Search for the cell housing the specified text and yield its [X, Y] center coordinate. 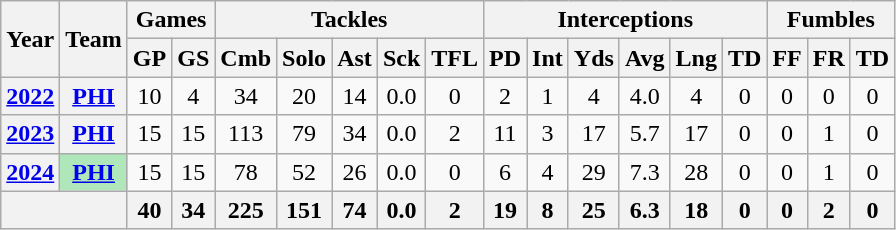
151 [304, 210]
2022 [30, 96]
10 [149, 96]
Fumbles [831, 20]
6 [506, 172]
2023 [30, 134]
Interceptions [626, 20]
Yds [594, 58]
Ast [355, 58]
Tackles [350, 20]
29 [594, 172]
5.7 [644, 134]
11 [506, 134]
113 [246, 134]
40 [149, 210]
Games [170, 20]
7.3 [644, 172]
3 [548, 134]
Avg [644, 58]
19 [506, 210]
78 [246, 172]
Int [548, 58]
14 [355, 96]
225 [246, 210]
52 [304, 172]
18 [696, 210]
TFL [455, 58]
Lng [696, 58]
4.0 [644, 96]
25 [594, 210]
6.3 [644, 210]
Solo [304, 58]
26 [355, 172]
Team [94, 39]
PD [506, 58]
GP [149, 58]
28 [696, 172]
Sck [401, 58]
20 [304, 96]
8 [548, 210]
GS [194, 58]
FR [828, 58]
Cmb [246, 58]
FF [787, 58]
74 [355, 210]
79 [304, 134]
Year [30, 39]
2024 [30, 172]
